Pinpoint the cell where the given text exists, returning its [X, Y] midpoint coordinate. 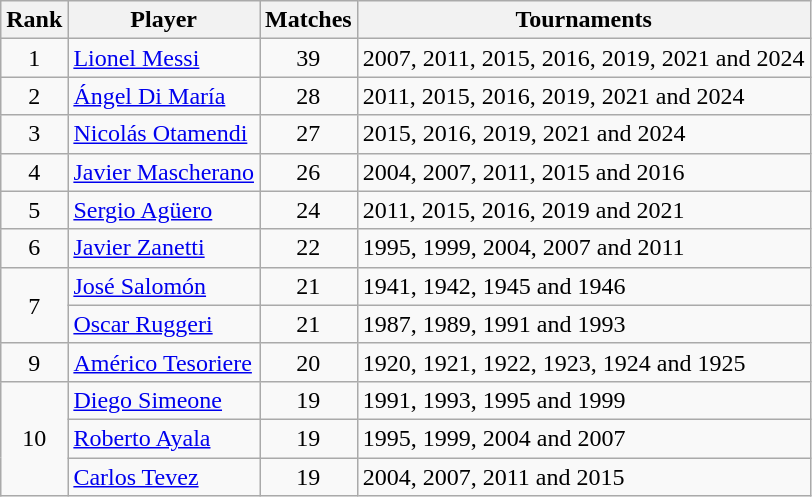
Oscar Ruggeri [164, 324]
2 [34, 96]
20 [309, 362]
1920, 1921, 1922, 1923, 1924 and 1925 [584, 362]
Lionel Messi [164, 58]
22 [309, 248]
1987, 1989, 1991 and 1993 [584, 324]
27 [309, 134]
Roberto Ayala [164, 438]
26 [309, 172]
1995, 1999, 2004 and 2007 [584, 438]
Player [164, 20]
28 [309, 96]
1991, 1993, 1995 and 1999 [584, 400]
1941, 1942, 1945 and 1946 [584, 286]
Javier Zanetti [164, 248]
4 [34, 172]
6 [34, 248]
24 [309, 210]
Tournaments [584, 20]
5 [34, 210]
2004, 2007, 2011 and 2015 [584, 477]
3 [34, 134]
9 [34, 362]
2007, 2011, 2015, 2016, 2019, 2021 and 2024 [584, 58]
Sergio Agüero [164, 210]
Américo Tesoriere [164, 362]
7 [34, 305]
Matches [309, 20]
Ángel Di María [164, 96]
José Salomón [164, 286]
Javier Mascherano [164, 172]
1995, 1999, 2004, 2007 and 2011 [584, 248]
2015, 2016, 2019, 2021 and 2024 [584, 134]
Diego Simeone [164, 400]
2011, 2015, 2016, 2019, 2021 and 2024 [584, 96]
Nicolás Otamendi [164, 134]
2011, 2015, 2016, 2019 and 2021 [584, 210]
10 [34, 438]
1 [34, 58]
39 [309, 58]
2004, 2007, 2011, 2015 and 2016 [584, 172]
Rank [34, 20]
Carlos Tevez [164, 477]
